Return the (X, Y) coordinate for the center point of the cell that contains the specified text.  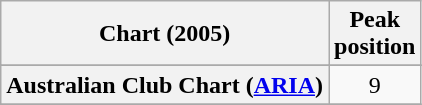
Chart (2005) (165, 34)
Peakposition (374, 34)
Australian Club Chart (ARIA) (165, 85)
9 (374, 85)
